Output the (x, y) coordinate of the center of the cell containing the given text.  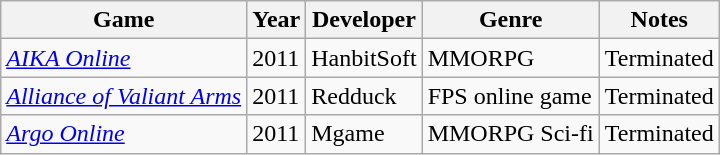
Redduck (364, 96)
FPS online game (510, 96)
Alliance of Valiant Arms (124, 96)
Notes (659, 20)
Game (124, 20)
Argo Online (124, 134)
MMORPG Sci-fi (510, 134)
Year (276, 20)
AIKA Online (124, 58)
Mgame (364, 134)
Developer (364, 20)
Genre (510, 20)
HanbitSoft (364, 58)
MMORPG (510, 58)
